Return (X, Y) of the center of cell containing provided text 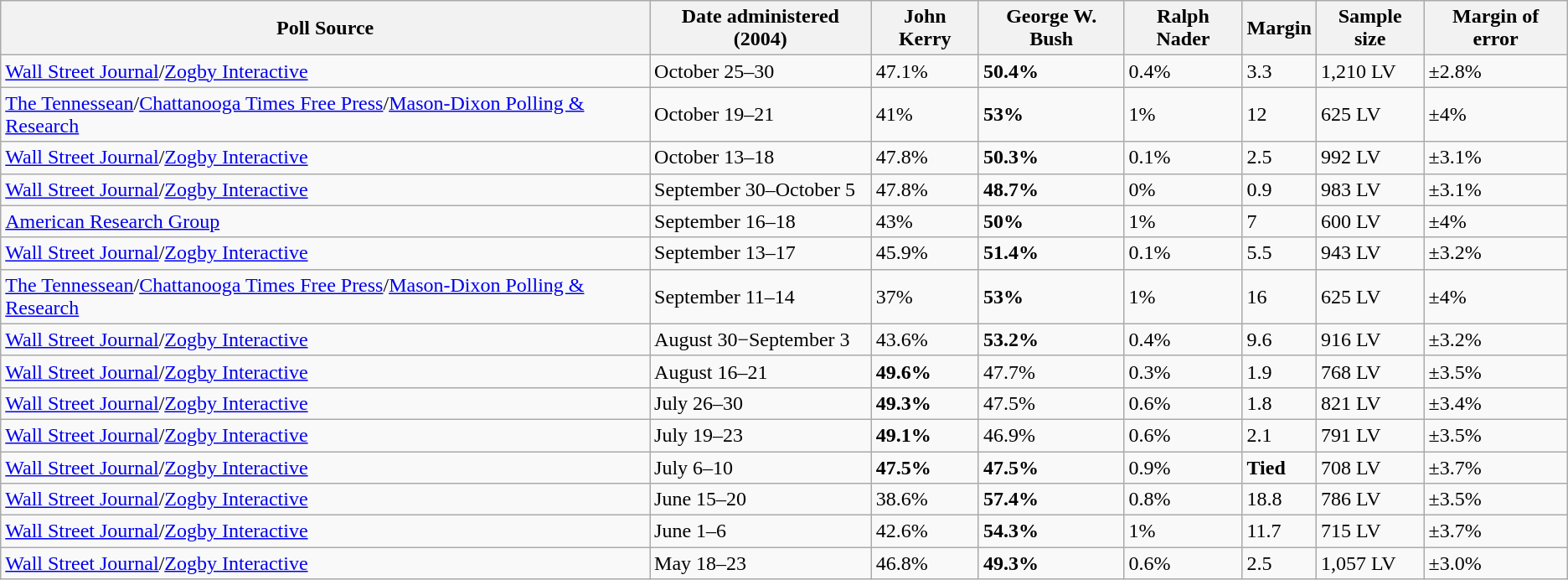
791 LV (1370, 435)
715 LV (1370, 531)
June 15–20 (761, 500)
42.6% (925, 531)
October 25–30 (761, 71)
51.4% (1051, 253)
Ralph Nader (1183, 28)
1,057 LV (1370, 563)
49.6% (925, 371)
600 LV (1370, 221)
American Research Group (325, 221)
0.3% (1183, 371)
1,210 LV (1370, 71)
43.6% (925, 339)
Poll Source (325, 28)
Date administered (2004) (761, 28)
Sample size (1370, 28)
1.9 (1279, 371)
46.8% (925, 563)
786 LV (1370, 500)
September 13–17 (761, 253)
1.8 (1279, 403)
708 LV (1370, 467)
12 (1279, 114)
June 1–6 (761, 531)
47.7% (1051, 371)
Margin (1279, 28)
11.7 (1279, 531)
57.4% (1051, 500)
53.2% (1051, 339)
943 LV (1370, 253)
July 26–30 (761, 403)
45.9% (925, 253)
54.3% (1051, 531)
0% (1183, 189)
Tied (1279, 467)
2.1 (1279, 435)
Margin of error (1496, 28)
41% (925, 114)
50.4% (1051, 71)
3.3 (1279, 71)
821 LV (1370, 403)
992 LV (1370, 158)
September 30–October 5 (761, 189)
±3.0% (1496, 563)
±2.8% (1496, 71)
7 (1279, 221)
0.9 (1279, 189)
768 LV (1370, 371)
John Kerry (925, 28)
983 LV (1370, 189)
18.8 (1279, 500)
±3.4% (1496, 403)
43% (925, 221)
September 16–18 (761, 221)
0.9% (1183, 467)
August 30−September 3 (761, 339)
September 11–14 (761, 297)
38.6% (925, 500)
50% (1051, 221)
49.1% (925, 435)
46.9% (1051, 435)
37% (925, 297)
5.5 (1279, 253)
July 6–10 (761, 467)
916 LV (1370, 339)
October 19–21 (761, 114)
October 13–18 (761, 158)
July 19–23 (761, 435)
George W. Bush (1051, 28)
9.6 (1279, 339)
16 (1279, 297)
August 16–21 (761, 371)
48.7% (1051, 189)
50.3% (1051, 158)
47.1% (925, 71)
May 18–23 (761, 563)
0.8% (1183, 500)
